Return [x, y] of the center of cell containing provided text 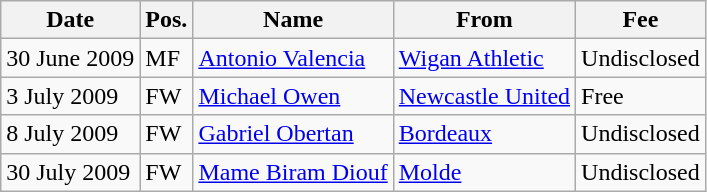
Michael Owen [293, 96]
Bordeaux [484, 134]
30 June 2009 [70, 58]
Pos. [166, 20]
Gabriel Obertan [293, 134]
MF [166, 58]
Date [70, 20]
From [484, 20]
Molde [484, 172]
Antonio Valencia [293, 58]
Fee [641, 20]
8 July 2009 [70, 134]
Wigan Athletic [484, 58]
30 July 2009 [70, 172]
Newcastle United [484, 96]
Free [641, 96]
Name [293, 20]
Mame Biram Diouf [293, 172]
3 July 2009 [70, 96]
